Locate the cell with the specified text and output its [x, y] center coordinate. 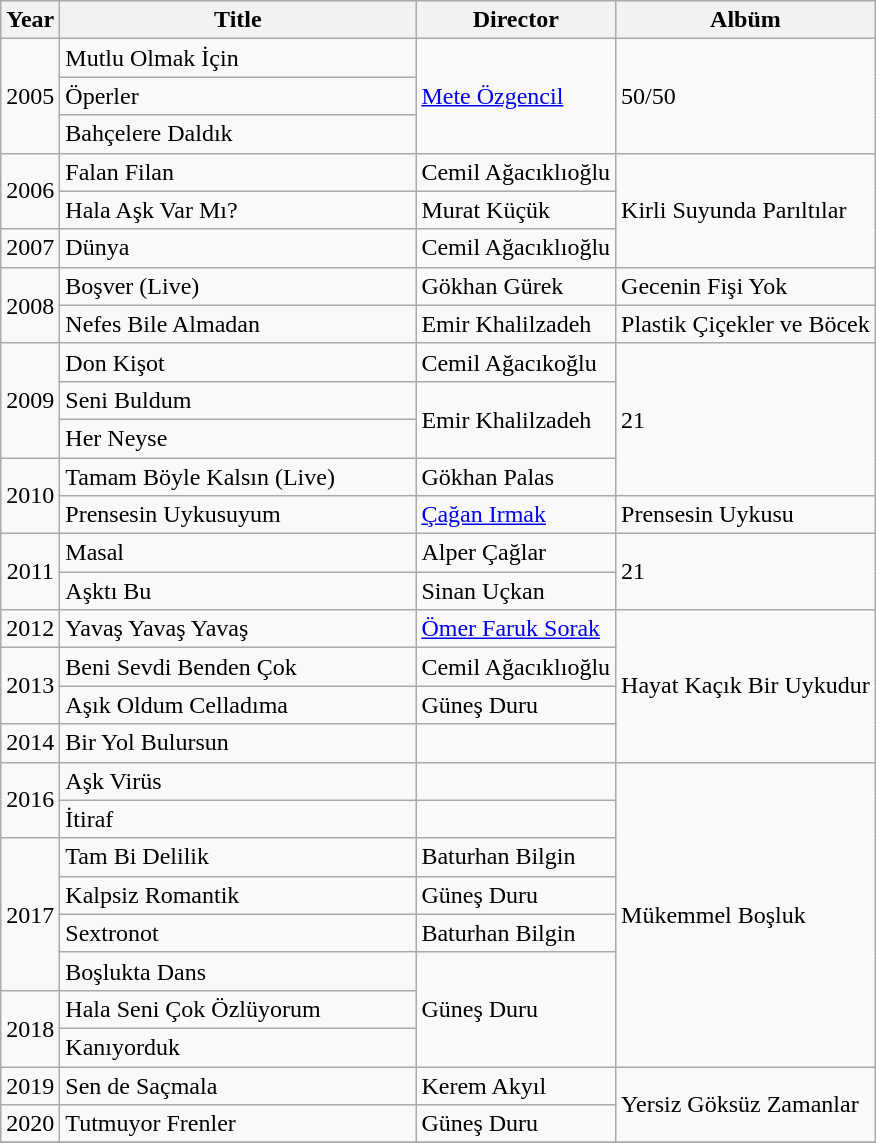
Mete Özgencil [516, 96]
2017 [30, 914]
Plastik Çiçekler ve Böcek [746, 324]
Director [516, 20]
2011 [30, 572]
Hala Seni Çok Özlüyorum [238, 1009]
2018 [30, 1028]
Aşktı Bu [238, 591]
2006 [30, 191]
Seni Buldum [238, 400]
Tam Bi Delilik [238, 857]
Sinan Uçkan [516, 591]
Sextronot [238, 933]
Tamam Böyle Kalsın (Live) [238, 477]
2016 [30, 800]
Mutlu Olmak İçin [238, 58]
2009 [30, 400]
Sen de Saçmala [238, 1085]
Albüm [746, 20]
Title [238, 20]
Yersiz Göksüz Zamanlar [746, 1104]
Beni Sevdi Benden Çok [238, 667]
Öperler [238, 96]
Ömer Faruk Sorak [516, 629]
2013 [30, 686]
Her Neyse [238, 438]
Gökhan Palas [516, 477]
Hala Aşk Var Mı? [238, 210]
Kerem Akyıl [516, 1085]
Murat Küçük [516, 210]
2005 [30, 96]
Aşk Virüs [238, 781]
2019 [30, 1085]
İtiraf [238, 819]
2010 [30, 496]
Bir Yol Bulursun [238, 743]
Cemil Ağacıkoğlu [516, 362]
Yavaş Yavaş Yavaş [238, 629]
Boşlukta Dans [238, 971]
Gökhan Gürek [516, 286]
Nefes Bile Almadan [238, 324]
Çağan Irmak [516, 515]
Aşık Oldum Celladıma [238, 705]
Gecenin Fişi Yok [746, 286]
Prensesin Uykusu [746, 515]
Kalpsiz Romantik [238, 895]
2014 [30, 743]
Boşver (Live) [238, 286]
Kirli Suyunda Parıltılar [746, 210]
50/50 [746, 96]
Masal [238, 553]
Don Kişot [238, 362]
Tutmuyor Frenler [238, 1124]
Kanıyorduk [238, 1047]
Year [30, 20]
Dünya [238, 248]
Mükemmel Boşluk [746, 914]
2007 [30, 248]
Prensesin Uykusuyum [238, 515]
2012 [30, 629]
Bahçelere Daldık [238, 134]
2020 [30, 1124]
Falan Filan [238, 172]
Alper Çağlar [516, 553]
2008 [30, 305]
Hayat Kaçık Bir Uykudur [746, 686]
